Return [X, Y] of the center of cell containing provided text 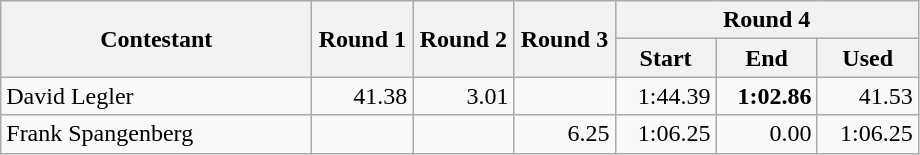
0.00 [766, 134]
Used [868, 58]
Round 2 [464, 39]
6.25 [564, 134]
Round 4 [766, 20]
41.38 [362, 96]
Frank Spangenberg [156, 134]
Round 3 [564, 39]
Round 1 [362, 39]
End [766, 58]
David Legler [156, 96]
1:02.86 [766, 96]
Contestant [156, 39]
1:44.39 [666, 96]
Start [666, 58]
3.01 [464, 96]
41.53 [868, 96]
